Search for the cell housing the specified text and yield its (X, Y) center coordinate. 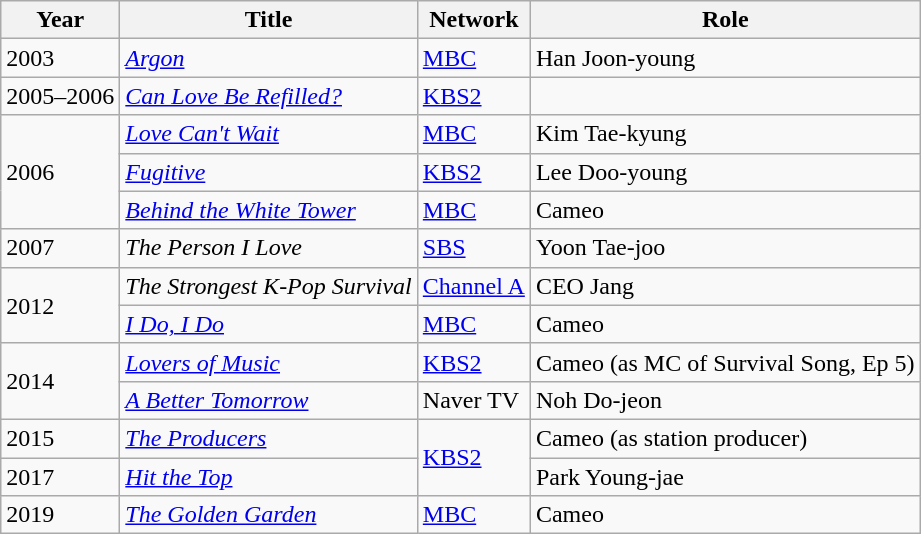
2005–2006 (60, 96)
Lee Doo-young (725, 172)
Kim Tae-kyung (725, 134)
Love Can't Wait (268, 134)
Network (474, 20)
A Better Tomorrow (268, 400)
Cameo (as station producer) (725, 438)
Naver TV (474, 400)
Role (725, 20)
Yoon Tae-joo (725, 248)
Fugitive (268, 172)
2014 (60, 381)
Channel A (474, 286)
Year (60, 20)
Hit the Top (268, 477)
Noh Do-jeon (725, 400)
2007 (60, 248)
CEO Jang (725, 286)
The Strongest K-Pop Survival (268, 286)
Behind the White Tower (268, 210)
I Do, I Do (268, 324)
2012 (60, 305)
2006 (60, 172)
The Producers (268, 438)
Lovers of Music (268, 362)
SBS (474, 248)
2015 (60, 438)
Han Joon-young (725, 58)
The Golden Garden (268, 515)
2003 (60, 58)
Argon (268, 58)
Park Young-jae (725, 477)
Cameo (as MC of Survival Song, Ep 5) (725, 362)
The Person I Love (268, 248)
2019 (60, 515)
2017 (60, 477)
Can Love Be Refilled? (268, 96)
Title (268, 20)
